Pinpoint the cell where the given text exists, returning its [X, Y] midpoint coordinate. 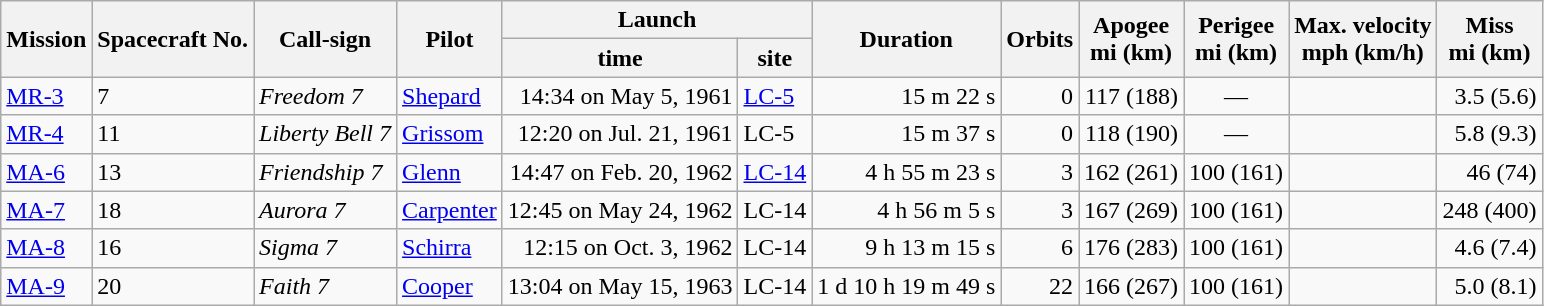
Launch [656, 20]
11 [173, 134]
4 h 56 m 5 s [906, 210]
Call-sign [326, 39]
MA-6 [46, 172]
176 (283) [1132, 248]
MR-4 [46, 134]
6 [1040, 248]
Spacecraft No. [173, 39]
13:04 on May 15, 1963 [620, 286]
time [620, 58]
22 [1040, 286]
Shepard [450, 96]
site [775, 58]
Aurora 7 [326, 210]
4 h 55 m 23 s [906, 172]
5.8 (9.3) [1490, 134]
Carpenter [450, 210]
Pilot [450, 39]
46 (74) [1490, 172]
Cooper [450, 286]
18 [173, 210]
118 (190) [1132, 134]
MA-8 [46, 248]
Max. velocity mph (km/h) [1363, 39]
9 h 13 m 15 s [906, 248]
162 (261) [1132, 172]
Orbits [1040, 39]
12:15 on Oct. 3, 1962 [620, 248]
Liberty Bell 7 [326, 134]
13 [173, 172]
Mission [46, 39]
MA-7 [46, 210]
7 [173, 96]
Sigma 7 [326, 248]
248 (400) [1490, 210]
1 d 10 h 19 m 49 s [906, 286]
166 (267) [1132, 286]
5.0 (8.1) [1490, 286]
3.5 (5.6) [1490, 96]
16 [173, 248]
Missmi (km) [1490, 39]
MA-9 [46, 286]
15 m 37 s [906, 134]
14:47 on Feb. 20, 1962 [620, 172]
Freedom 7 [326, 96]
167 (269) [1132, 210]
Faith 7 [326, 286]
14:34 on May 5, 1961 [620, 96]
4.6 (7.4) [1490, 248]
Grissom [450, 134]
Duration [906, 39]
Apogeemi (km) [1132, 39]
12:45 on May 24, 1962 [620, 210]
117 (188) [1132, 96]
MR-3 [46, 96]
Schirra [450, 248]
15 m 22 s [906, 96]
Perigeemi (km) [1236, 39]
Friendship 7 [326, 172]
20 [173, 286]
12:20 on Jul. 21, 1961 [620, 134]
Glenn [450, 172]
